Return (x, y) of the center of cell containing provided text 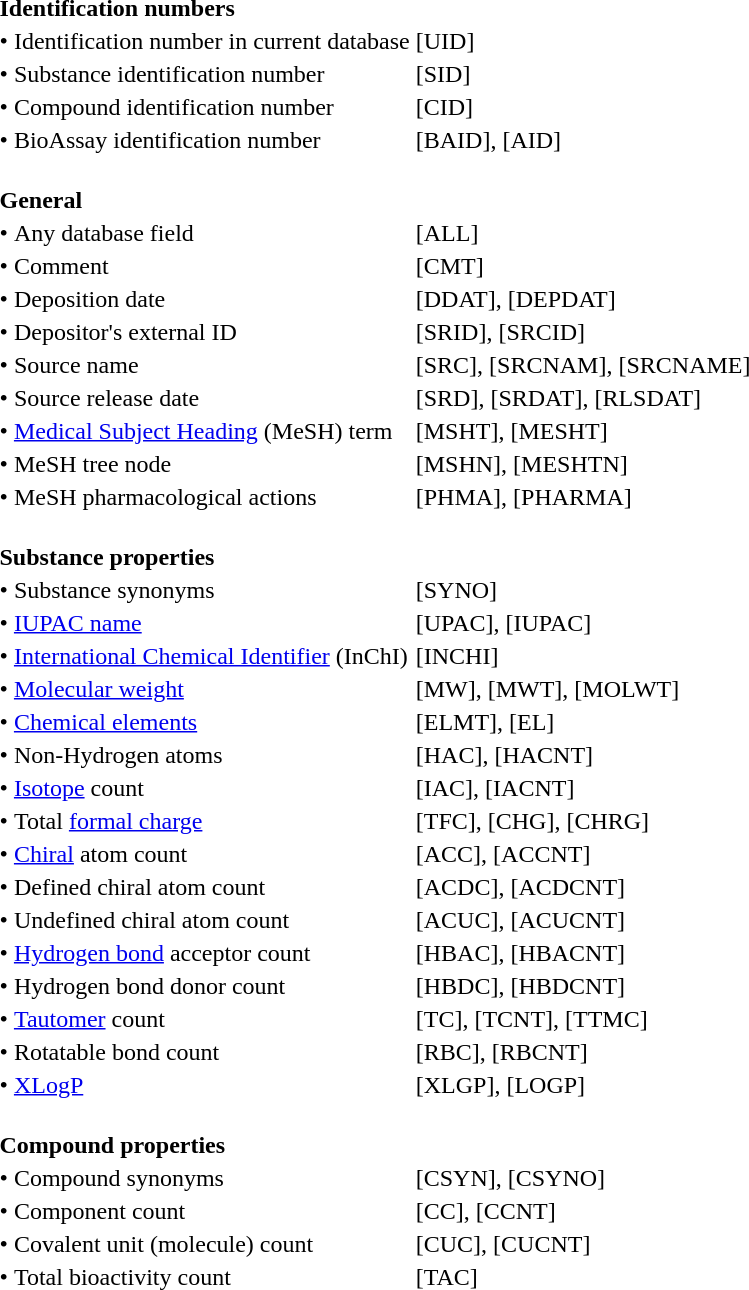
Isotope count (212, 788)
Compound identification number (212, 107)
Chiral atom count (212, 854)
Depositor's external ID (212, 332)
Comment (212, 266)
MeSH pharmacological actions (212, 497)
Source release date (212, 398)
Medical Subject Heading (MeSH) term (212, 431)
Component count (212, 1211)
Deposition date (212, 299)
Substance synonyms (212, 590)
Source name (212, 365)
Chemical elements (212, 722)
BioAssay identification number (212, 140)
Covalent unit (molecule) count (212, 1244)
MeSH tree node (212, 464)
XLogP (212, 1085)
Hydrogen bond donor count (212, 986)
Total formal charge (212, 821)
Hydrogen bond acceptor count (212, 953)
Undefined chiral atom count (212, 920)
IUPAC name (212, 623)
Defined chiral atom count (212, 887)
Non-Hydrogen atoms (212, 755)
Rotatable bond count (212, 1052)
Tautomer count (212, 1019)
Compound synonyms (212, 1178)
Any database field (212, 233)
International Chemical Identifier (InChI) (212, 656)
Molecular weight (212, 689)
Identification number in current database (212, 41)
Substance identification number (212, 74)
